Determine the (X, Y) coordinate at the center of the cell enclosing the given text.  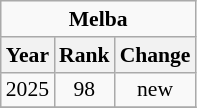
2025 (28, 90)
Change (156, 55)
Year (28, 55)
new (156, 90)
98 (84, 90)
Melba (98, 19)
Rank (84, 55)
